Identify which cell holds the provided text, then report its (X, Y) central coordinate. 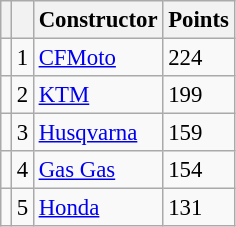
2 (22, 95)
3 (22, 133)
Constructor (98, 20)
5 (22, 208)
4 (22, 170)
1 (22, 58)
KTM (98, 95)
159 (198, 133)
154 (198, 170)
Gas Gas (98, 170)
Points (198, 20)
131 (198, 208)
224 (198, 58)
Husqvarna (98, 133)
CFMoto (98, 58)
Honda (98, 208)
199 (198, 95)
